Capture the cell that displays the provided text and extract its (x, y) central coordinate. 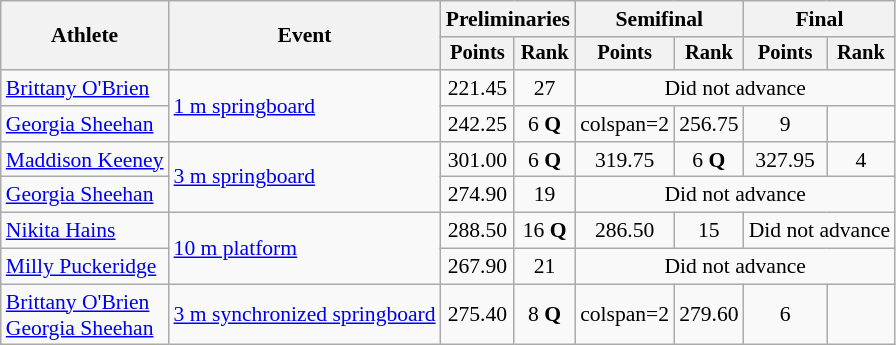
10 m platform (305, 248)
286.50 (624, 231)
301.00 (478, 160)
4 (860, 160)
Maddison Keeney (85, 160)
Nikita Hains (85, 231)
Milly Puckeridge (85, 267)
256.75 (708, 124)
8 Q (544, 314)
21 (544, 267)
Preliminaries (508, 19)
275.40 (478, 314)
3 m synchronized springboard (305, 314)
319.75 (624, 160)
15 (708, 231)
221.45 (478, 88)
Semifinal (660, 19)
Final (820, 19)
1 m springboard (305, 106)
267.90 (478, 267)
327.95 (786, 160)
3 m springboard (305, 178)
6 (786, 314)
Brittany O'Brien Georgia Sheehan (85, 314)
9 (786, 124)
242.25 (478, 124)
19 (544, 195)
279.60 (708, 314)
274.90 (478, 195)
288.50 (478, 231)
16 Q (544, 231)
Athlete (85, 36)
Event (305, 36)
Brittany O'Brien (85, 88)
27 (544, 88)
